Identify which cell holds the provided text, then report its [X, Y] central coordinate. 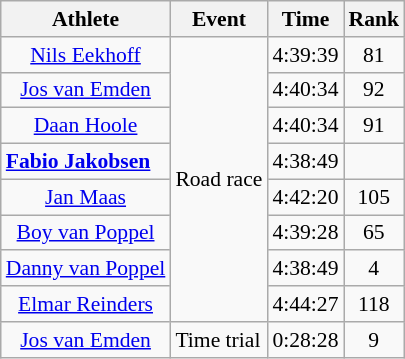
Nils Eekhoff [86, 55]
91 [374, 126]
4 [374, 269]
118 [374, 304]
Rank [374, 19]
Road race [218, 180]
Event [218, 19]
9 [374, 340]
Boy van Poppel [86, 233]
65 [374, 233]
0:28:28 [305, 340]
Daan Hoole [86, 126]
4:44:27 [305, 304]
Athlete [86, 19]
Time [305, 19]
81 [374, 55]
4:39:39 [305, 55]
Elmar Reinders [86, 304]
Jan Maas [86, 197]
Time trial [218, 340]
4:39:28 [305, 233]
Danny van Poppel [86, 269]
4:42:20 [305, 197]
92 [374, 90]
Fabio Jakobsen [86, 162]
105 [374, 197]
